Identify which cell holds the provided text, then report its (X, Y) central coordinate. 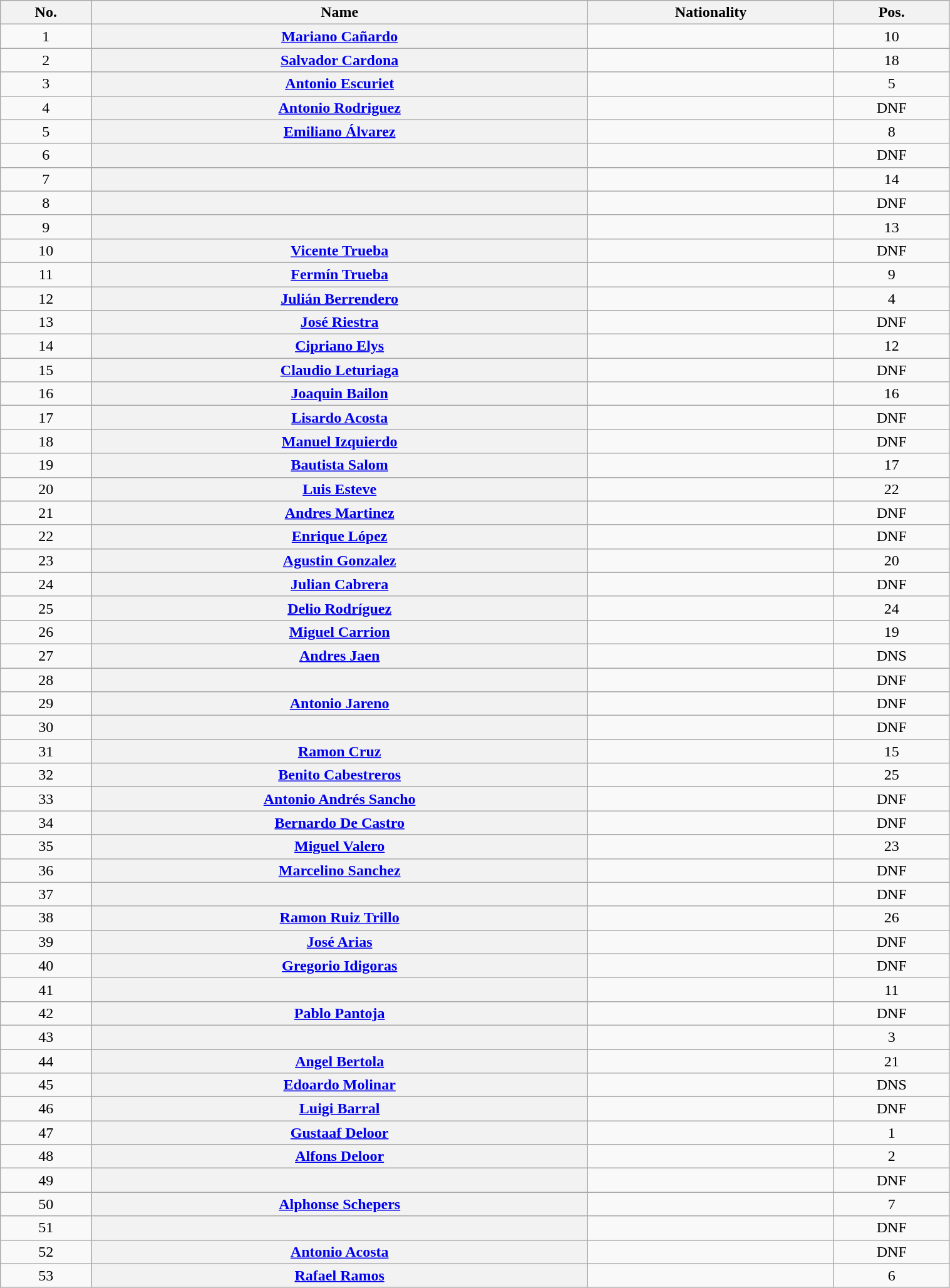
Manuel Izquierdo (339, 441)
36 (46, 870)
51 (46, 1228)
47 (46, 1133)
Nationality (711, 13)
José Arias (339, 942)
Emiliano Álvarez (339, 131)
Ramon Ruiz Trillo (339, 918)
Julián Berrendero (339, 299)
Claudio Leturiaga (339, 370)
Lisardo Acosta (339, 418)
Alfons Deloor (339, 1157)
41 (46, 989)
Bernardo De Castro (339, 823)
Gustaaf Deloor (339, 1133)
34 (46, 823)
48 (46, 1157)
Ramon Cruz (339, 751)
39 (46, 942)
27 (46, 656)
No. (46, 13)
Joaquin Bailon (339, 394)
Gregorio Idigoras (339, 966)
46 (46, 1109)
45 (46, 1085)
30 (46, 728)
49 (46, 1180)
53 (46, 1275)
Pablo Pantoja (339, 1013)
Salvador Cardona (339, 60)
31 (46, 751)
Fermín Trueba (339, 274)
Rafael Ramos (339, 1275)
Mariano Cañardo (339, 36)
52 (46, 1252)
40 (46, 966)
28 (46, 679)
29 (46, 704)
Antonio Jareno (339, 704)
35 (46, 847)
Cipriano Elys (339, 346)
Antonio Andrés Sancho (339, 799)
Miguel Valero (339, 847)
32 (46, 775)
Pos. (892, 13)
Miguel Carrion (339, 632)
Luis Esteve (339, 489)
43 (46, 1037)
Antonio Escuriet (339, 84)
Andres Jaen (339, 656)
Alphonse Schepers (339, 1204)
Marcelino Sanchez (339, 870)
50 (46, 1204)
Angel Bertola (339, 1061)
44 (46, 1061)
Andres Martinez (339, 513)
Edoardo Molinar (339, 1085)
Delio Rodríguez (339, 608)
Bautista Salom (339, 465)
37 (46, 894)
Julian Cabrera (339, 584)
José Riestra (339, 322)
33 (46, 799)
Luigi Barral (339, 1109)
Vicente Trueba (339, 250)
38 (46, 918)
Antonio Acosta (339, 1252)
Agustin Gonzalez (339, 560)
Name (339, 13)
Antonio Rodriguez (339, 108)
Enrique López (339, 537)
Benito Cabestreros (339, 775)
42 (46, 1013)
